Identify which cell holds the provided text, then report its [X, Y] central coordinate. 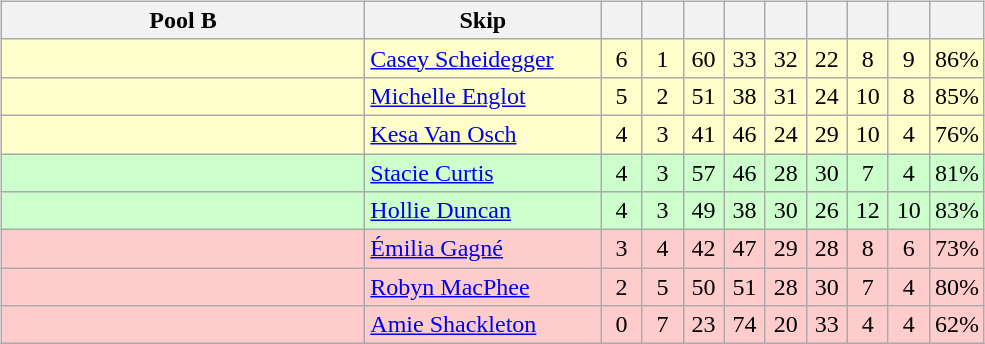
60 [704, 58]
83% [956, 211]
74 [744, 325]
Stacie Curtis [483, 173]
73% [956, 249]
12 [868, 211]
41 [704, 134]
0 [622, 325]
Amie Shackleton [483, 325]
Robyn MacPhee [483, 287]
Émilia Gagné [483, 249]
Hollie Duncan [483, 211]
26 [826, 211]
Casey Scheidegger [483, 58]
31 [786, 96]
22 [826, 58]
23 [704, 325]
20 [786, 325]
50 [704, 287]
Michelle Englot [483, 96]
49 [704, 211]
32 [786, 58]
57 [704, 173]
47 [744, 249]
1 [662, 58]
62% [956, 325]
42 [704, 249]
86% [956, 58]
Skip [483, 20]
85% [956, 96]
Pool B [183, 20]
76% [956, 134]
81% [956, 173]
9 [908, 58]
80% [956, 287]
Kesa Van Osch [483, 134]
